Output the [x, y] coordinate of the center of the cell containing the given text.  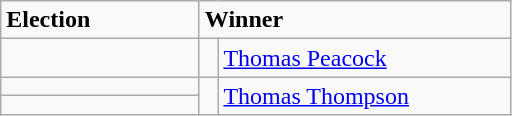
Winner [354, 20]
Election [100, 20]
Thomas Peacock [364, 58]
Thomas Thompson [364, 96]
